Return the [X, Y] coordinate for the center point of the cell that contains the specified text.  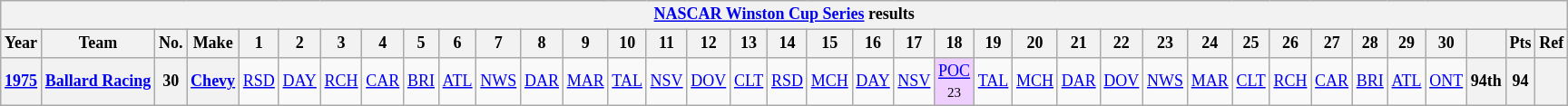
16 [873, 43]
Make [213, 43]
Ref [1552, 43]
4 [383, 43]
1975 [22, 82]
22 [1122, 43]
19 [993, 43]
11 [666, 43]
18 [955, 43]
ONT [1446, 82]
POC23 [955, 82]
Pts [1521, 43]
28 [1370, 43]
Chevy [213, 82]
12 [709, 43]
21 [1078, 43]
26 [1290, 43]
23 [1165, 43]
14 [788, 43]
8 [543, 43]
24 [1210, 43]
2 [299, 43]
Team [98, 43]
7 [499, 43]
Ballard Racing [98, 82]
1 [259, 43]
NASCAR Winston Cup Series results [784, 14]
17 [915, 43]
15 [829, 43]
94 [1521, 82]
5 [421, 43]
6 [457, 43]
25 [1250, 43]
3 [341, 43]
No. [171, 43]
13 [750, 43]
29 [1406, 43]
10 [627, 43]
Year [22, 43]
9 [585, 43]
20 [1035, 43]
27 [1332, 43]
94th [1486, 82]
